Capture the cell that displays the provided text and extract its [X, Y] central coordinate. 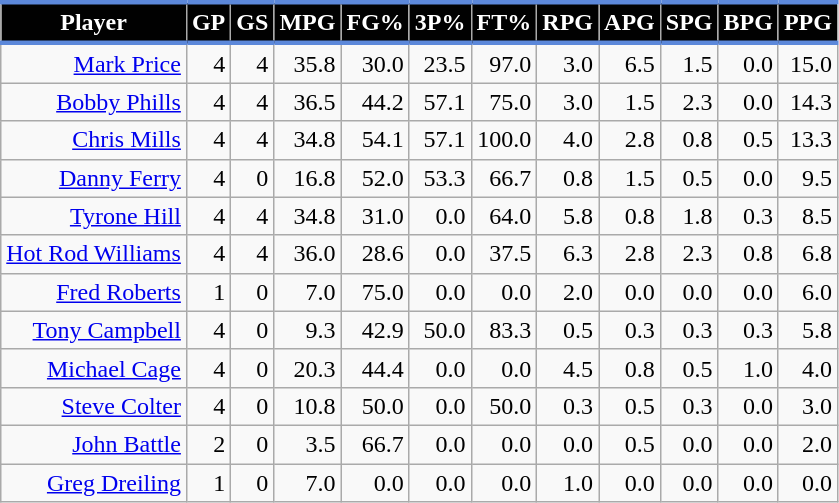
9.5 [808, 178]
Hot Rod Williams [94, 254]
GP [208, 22]
6.0 [808, 292]
42.9 [375, 330]
FT% [504, 22]
Bobby Phills [94, 102]
1.8 [689, 216]
15.0 [808, 63]
97.0 [504, 63]
53.3 [440, 178]
44.4 [375, 368]
3.5 [308, 444]
16.8 [308, 178]
6.8 [808, 254]
FG% [375, 22]
8.5 [808, 216]
BPG [748, 22]
20.3 [308, 368]
MPG [308, 22]
30.0 [375, 63]
13.3 [808, 140]
Fred Roberts [94, 292]
9.3 [308, 330]
36.0 [308, 254]
6.3 [568, 254]
6.5 [630, 63]
52.0 [375, 178]
Danny Ferry [94, 178]
Chris Mills [94, 140]
GS [252, 22]
Michael Cage [94, 368]
35.8 [308, 63]
2 [208, 444]
Greg Dreiling [94, 483]
Tony Campbell [94, 330]
31.0 [375, 216]
Tyrone Hill [94, 216]
23.5 [440, 63]
36.5 [308, 102]
4.5 [568, 368]
RPG [568, 22]
3P% [440, 22]
44.2 [375, 102]
APG [630, 22]
Mark Price [94, 63]
John Battle [94, 444]
Player [94, 22]
28.6 [375, 254]
10.8 [308, 406]
83.3 [504, 330]
64.0 [504, 216]
37.5 [504, 254]
PPG [808, 22]
14.3 [808, 102]
100.0 [504, 140]
Steve Colter [94, 406]
54.1 [375, 140]
SPG [689, 22]
